Scan for the cell matching the given text and deliver its [X, Y] coordinate at center. 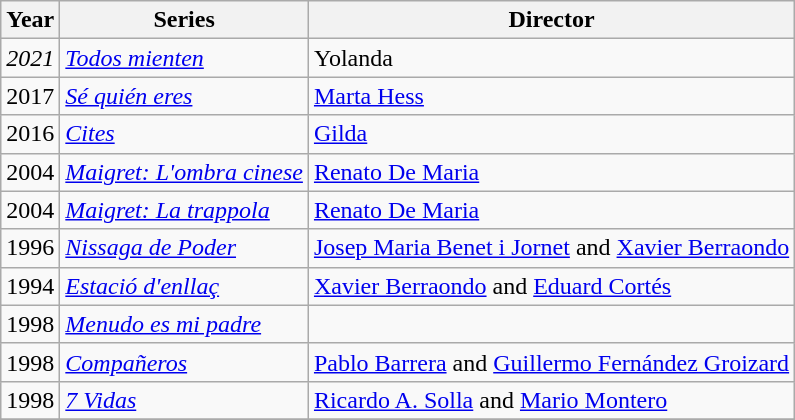
Pablo Barrera and Guillermo Fernández Groizard [551, 362]
Xavier Berraondo and Eduard Cortés [551, 286]
Menudo es mi padre [184, 324]
1996 [30, 248]
Marta Hess [551, 96]
Year [30, 20]
Todos mienten [184, 58]
Sé quién eres [184, 96]
2021 [30, 58]
Nissaga de Poder [184, 248]
Series [184, 20]
Ricardo A. Solla and Mario Montero [551, 400]
7 Vidas [184, 400]
1994 [30, 286]
Maigret: La trappola [184, 210]
Josep Maria Benet i Jornet and Xavier Berraondo [551, 248]
Yolanda [551, 58]
Compañeros [184, 362]
2017 [30, 96]
Estació d'enllaç [184, 286]
Gilda [551, 134]
2016 [30, 134]
Director [551, 20]
Maigret: L'ombra cinese [184, 172]
Cites [184, 134]
